Determine the (x, y) coordinate at the center of the cell enclosing the given text.  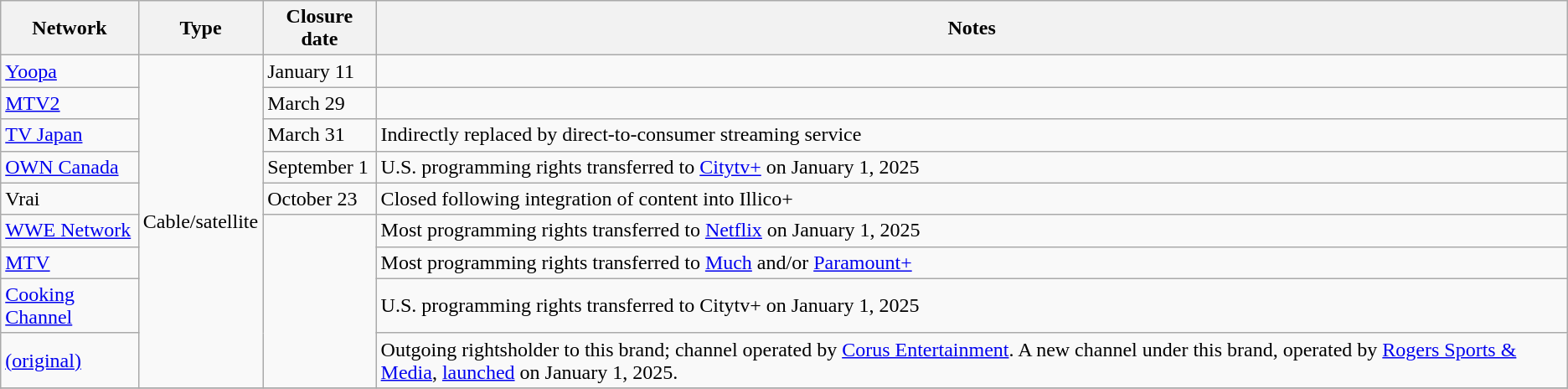
Most programming rights transferred to Much and/or Paramount+ (972, 262)
Network (70, 29)
October 23 (320, 199)
Cable/satellite (200, 221)
Closed following integration of content into Illico+ (972, 199)
MTV (70, 262)
OWN Canada (70, 167)
Yoopa (70, 71)
TV Japan (70, 135)
September 1 (320, 167)
Most programming rights transferred to Netflix on January 1, 2025 (972, 231)
March 29 (320, 103)
Closure date (320, 29)
(original) (70, 360)
Type (200, 29)
March 31 (320, 135)
MTV2 (70, 103)
Notes (972, 29)
Vrai (70, 199)
Cooking Channel (70, 305)
January 11 (320, 71)
WWE Network (70, 231)
Indirectly replaced by direct-to-consumer streaming service (972, 135)
